Detect which cell encompasses the target text, then output its (X, Y) center coordinate. 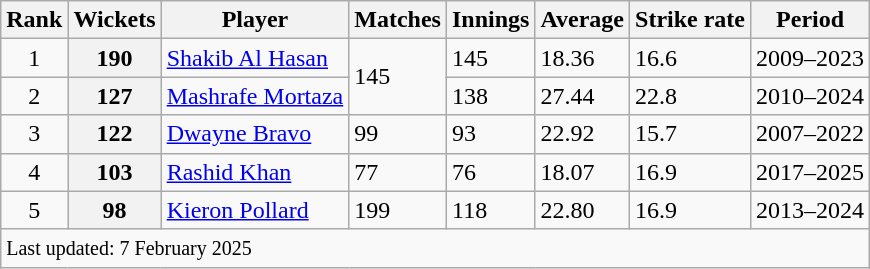
2007–2022 (810, 134)
127 (114, 96)
Period (810, 20)
93 (490, 134)
99 (398, 134)
1 (34, 58)
Rank (34, 20)
27.44 (582, 96)
Rashid Khan (255, 172)
98 (114, 210)
2013–2024 (810, 210)
76 (490, 172)
Player (255, 20)
Dwayne Bravo (255, 134)
Last updated: 7 February 2025 (436, 248)
22.92 (582, 134)
Matches (398, 20)
16.6 (690, 58)
122 (114, 134)
Shakib Al Hasan (255, 58)
Strike rate (690, 20)
4 (34, 172)
Mashrafe Mortaza (255, 96)
2009–2023 (810, 58)
2010–2024 (810, 96)
138 (490, 96)
18.36 (582, 58)
103 (114, 172)
190 (114, 58)
22.8 (690, 96)
15.7 (690, 134)
2017–2025 (810, 172)
Average (582, 20)
118 (490, 210)
Innings (490, 20)
3 (34, 134)
18.07 (582, 172)
22.80 (582, 210)
5 (34, 210)
Wickets (114, 20)
2 (34, 96)
199 (398, 210)
77 (398, 172)
Kieron Pollard (255, 210)
